Return (X, Y) of the center of cell containing provided text 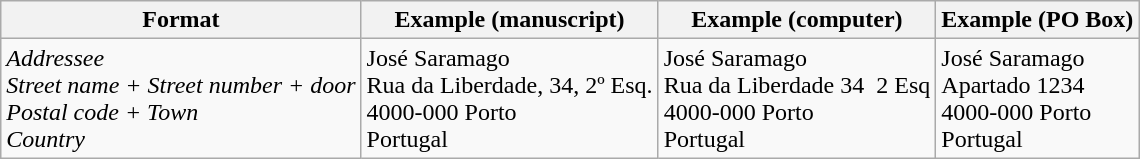
Example (manuscript) (510, 20)
Addressee Street name + Street number + door Postal code + Town Country (181, 98)
Example (computer) (797, 20)
José Saramago Apartado 1234 4000-000 Porto Portugal (1038, 98)
José Saramago Rua da Liberdade 34 2 Esq 4000-000 Porto Portugal (797, 98)
José Saramago Rua da Liberdade, 34, 2º Esq. 4000-000 Porto Portugal (510, 98)
Example (PO Box) (1038, 20)
Format (181, 20)
